Identify which cell holds the provided text, then report its [x, y] central coordinate. 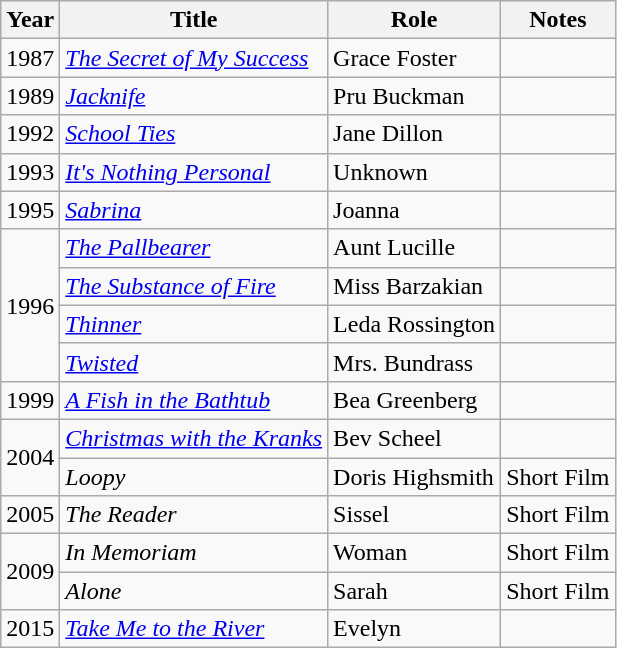
Alone [194, 591]
Doris Highsmith [414, 477]
2015 [30, 629]
2009 [30, 572]
Sabrina [194, 210]
Mrs. Bundrass [414, 362]
Aunt Lucille [414, 248]
Loopy [194, 477]
Sarah [414, 591]
A Fish in the Bathtub [194, 400]
Role [414, 20]
Bea Greenberg [414, 400]
In Memoriam [194, 553]
The Pallbearer [194, 248]
1995 [30, 210]
Grace Foster [414, 58]
Joanna [414, 210]
School Ties [194, 134]
1999 [30, 400]
1993 [30, 172]
Evelyn [414, 629]
Unknown [414, 172]
1989 [30, 96]
Notes [558, 20]
Sissel [414, 515]
Miss Barzakian [414, 286]
1987 [30, 58]
Year [30, 20]
The Substance of Fire [194, 286]
Take Me to the River [194, 629]
Pru Buckman [414, 96]
2004 [30, 457]
Twisted [194, 362]
Jacknife [194, 96]
It's Nothing Personal [194, 172]
2005 [30, 515]
Christmas with the Kranks [194, 438]
1992 [30, 134]
Jane Dillon [414, 134]
Bev Scheel [414, 438]
Woman [414, 553]
The Secret of My Success [194, 58]
Title [194, 20]
Thinner [194, 324]
1996 [30, 305]
Leda Rossington [414, 324]
The Reader [194, 515]
